Detect which cell encompasses the target text, then output its (x, y) center coordinate. 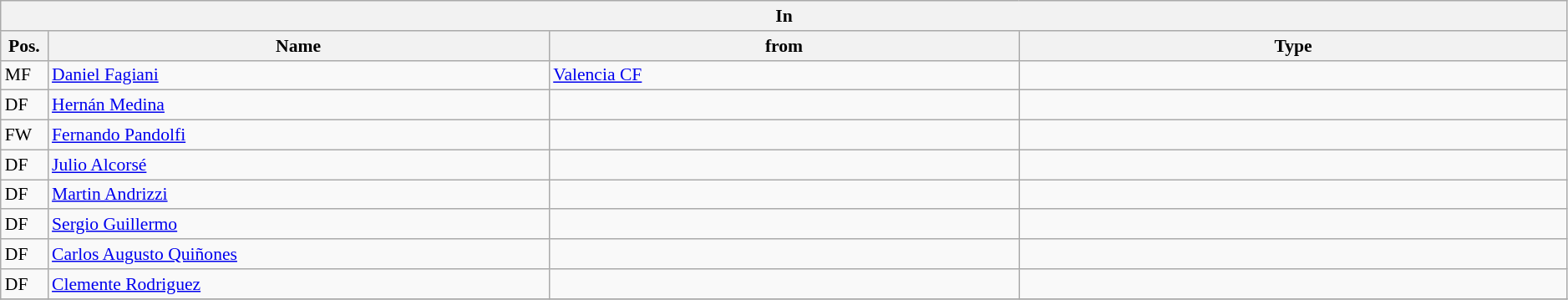
Hernán Medina (298, 105)
MF (24, 75)
Valencia CF (784, 75)
FW (24, 135)
Pos. (24, 46)
Fernando Pandolfi (298, 135)
Name (298, 46)
Type (1293, 46)
Julio Alcorsé (298, 165)
In (784, 16)
Clemente Rodriguez (298, 284)
Daniel Fagiani (298, 75)
Carlos Augusto Quiñones (298, 254)
Martin Andrizzi (298, 195)
from (784, 46)
Sergio Guillermo (298, 225)
